Pinpoint the cell where the given text exists, returning its [X, Y] midpoint coordinate. 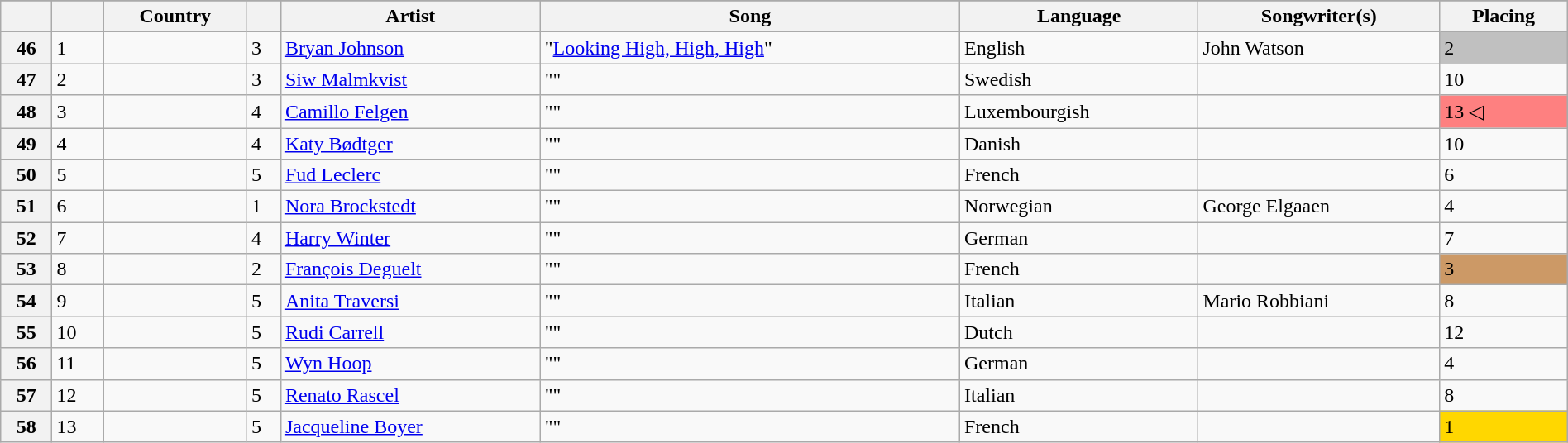
Language [1078, 17]
Song [749, 17]
48 [26, 112]
53 [26, 269]
Mario Robbiani [1319, 301]
Siw Malmkvist [410, 79]
54 [26, 301]
52 [26, 238]
English [1078, 48]
Swedish [1078, 79]
57 [26, 395]
Wyn Hoop [410, 364]
Harry Winter [410, 238]
John Watson [1319, 48]
56 [26, 364]
Rudi Carrell [410, 332]
Country [175, 17]
Danish [1078, 143]
Bryan Johnson [410, 48]
58 [26, 426]
Nora Brockstedt [410, 207]
50 [26, 175]
11 [78, 364]
46 [26, 48]
Luxembourgish [1078, 112]
13 ◁ [1503, 112]
Renato Rascel [410, 395]
François Deguelt [410, 269]
13 [78, 426]
51 [26, 207]
Anita Traversi [410, 301]
Placing [1503, 17]
George Elgaaen [1319, 207]
47 [26, 79]
Fud Leclerc [410, 175]
55 [26, 332]
Jacqueline Boyer [410, 426]
Dutch [1078, 332]
Camillo Felgen [410, 112]
9 [78, 301]
Artist [410, 17]
Katy Bødtger [410, 143]
Songwriter(s) [1319, 17]
"Looking High, High, High" [749, 48]
49 [26, 143]
Norwegian [1078, 207]
